Extract the [X, Y] coordinate from the center of the cell holding the provided text.  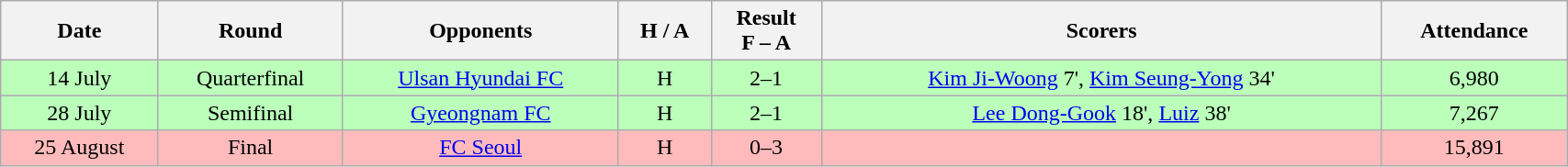
Gyeongnam FC [480, 113]
14 July [79, 78]
Date [79, 31]
0–3 [766, 148]
ResultF – A [766, 31]
Lee Dong-Gook 18', Luiz 38' [1101, 113]
Opponents [480, 31]
25 August [79, 148]
Ulsan Hyundai FC [480, 78]
Semifinal [250, 113]
28 July [79, 113]
FC Seoul [480, 148]
6,980 [1474, 78]
7,267 [1474, 113]
Round [250, 31]
15,891 [1474, 148]
Attendance [1474, 31]
Quarterfinal [250, 78]
Final [250, 148]
Scorers [1101, 31]
Kim Ji-Woong 7', Kim Seung-Yong 34' [1101, 78]
H / A [665, 31]
